Search for the cell housing the specified text and yield its [X, Y] center coordinate. 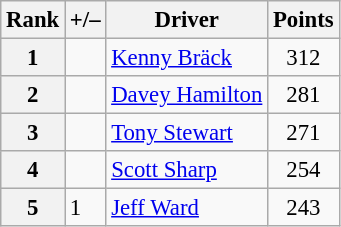
Driver [187, 20]
Jeff Ward [187, 208]
Kenny Bräck [187, 58]
254 [304, 170]
271 [304, 133]
Scott Sharp [187, 170]
243 [304, 208]
Tony Stewart [187, 133]
312 [304, 58]
+/– [86, 20]
281 [304, 95]
Davey Hamilton [187, 95]
Points [304, 20]
3 [33, 133]
2 [33, 95]
4 [33, 170]
Rank [33, 20]
5 [33, 208]
